Find where the given text appears and provide that cell's center as (X, Y) coordinate. 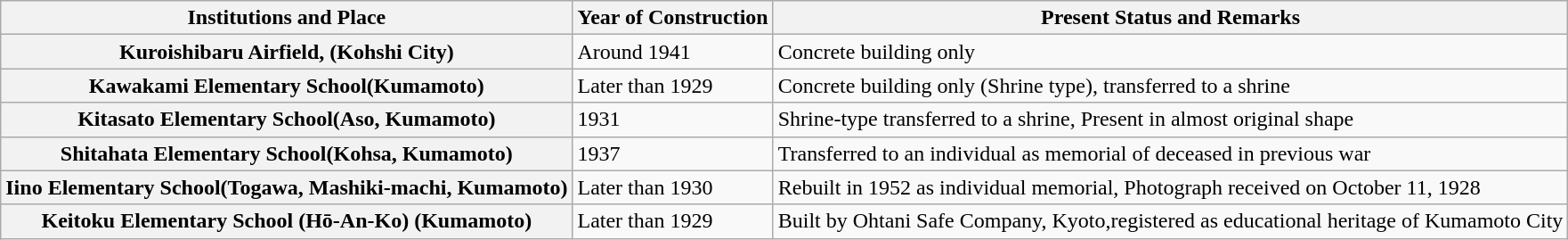
Shrine-type transferred to a shrine, Present in almost original shape (1170, 120)
Built by Ohtani Safe Company, Kyoto,registered as educational heritage of Kumamoto City (1170, 221)
Present Status and Remarks (1170, 18)
Kitasato Elementary School(Aso, Kumamoto) (287, 120)
Rebuilt in 1952 as individual memorial, Photograph received on October 11, 1928 (1170, 187)
Shitahata Elementary School(Kohsa, Kumamoto) (287, 153)
Later than 1930 (673, 187)
Iino Elementary School(Togawa, Mashiki-machi, Kumamoto) (287, 187)
Keitoku Elementary School (Hō-An-Ko) (Kumamoto) (287, 221)
Institutions and Place (287, 18)
Around 1941 (673, 52)
Year of Construction (673, 18)
1931 (673, 120)
Concrete building only (1170, 52)
Concrete building only (Shrine type), transferred to a shrine (1170, 86)
Kuroishibaru Airfield, (Kohshi City) (287, 52)
1937 (673, 153)
Transferred to an individual as memorial of deceased in previous war (1170, 153)
Kawakami Elementary School(Kumamoto) (287, 86)
